Extract the [X, Y] coordinate from the center of the cell holding the provided text.  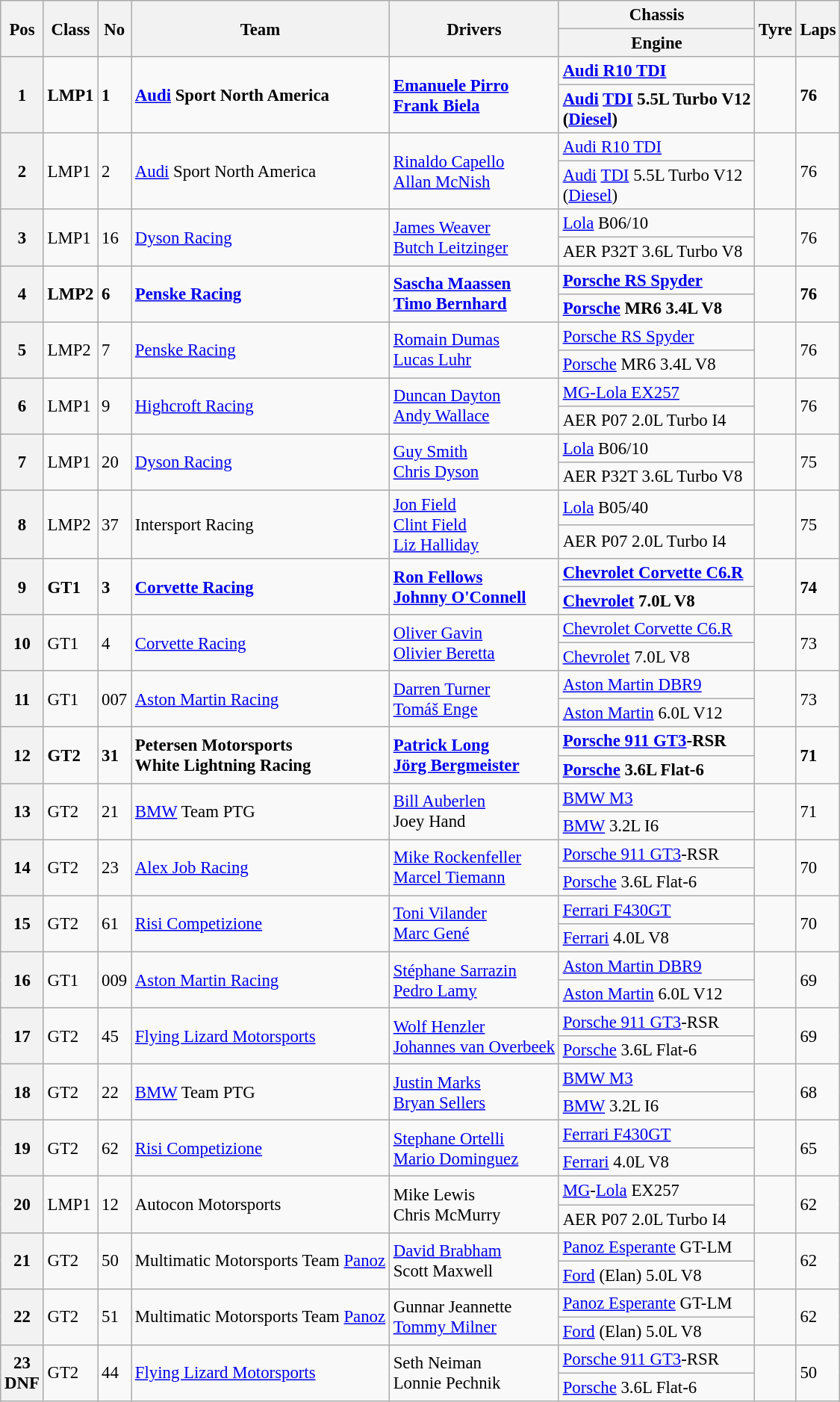
18 [22, 1092]
Chassis [656, 15]
10 [22, 642]
51 [115, 1316]
Jon Field Clint Field Liz Halliday [473, 524]
Petersen Motorsports White Lightning Racing [261, 756]
Class [70, 28]
James Weaver Butch Leitzinger [473, 238]
Duncan Dayton Andy Wallace [473, 406]
68 [818, 1092]
Lola B05/40 [656, 507]
Toni Vilander Marc Gené [473, 923]
61 [115, 923]
Pos [22, 28]
Highcroft Racing [261, 406]
Alex Job Racing [261, 868]
Intersport Racing [261, 524]
44 [115, 1373]
Patrick Long Jörg Bergmeister [473, 756]
009 [115, 980]
19 [22, 1149]
Sascha Maassen Timo Bernhard [473, 294]
23 [115, 868]
Ron Fellows Johnny O'Connell [473, 587]
Guy Smith Chris Dyson [473, 462]
Romain Dumas Lucas Luhr [473, 350]
17 [22, 1037]
13 [22, 811]
37 [115, 524]
Oliver Gavin Olivier Beretta [473, 642]
Stephane Ortelli Mario Dominguez [473, 1149]
74 [818, 587]
Darren Turner Tomáš Enge [473, 699]
Engine [656, 43]
David Brabham Scott Maxwell [473, 1261]
23DNF [22, 1373]
Team [261, 28]
Mike Rockenfeller Marcel Tiemann [473, 868]
Bill Auberlen Joey Hand [473, 811]
14 [22, 868]
11 [22, 699]
8 [22, 524]
Laps [818, 28]
Seth Neiman Lonnie Pechnik [473, 1373]
Autocon Motorsports [261, 1204]
45 [115, 1037]
Wolf Henzler Johannes van Overbeek [473, 1037]
No [115, 28]
15 [22, 923]
Tyre [775, 28]
Justin Marks Bryan Sellers [473, 1092]
007 [115, 699]
Stéphane Sarrazin Pedro Lamy [473, 980]
Emanuele Pirro Frank Biela [473, 95]
Drivers [473, 28]
Mike Lewis Chris McMurry [473, 1204]
Gunnar Jeannette Tommy Milner [473, 1316]
65 [818, 1149]
31 [115, 756]
Rinaldo Capello Allan McNish [473, 171]
5 [22, 350]
